Detect which cell encompasses the target text, then output its (x, y) center coordinate. 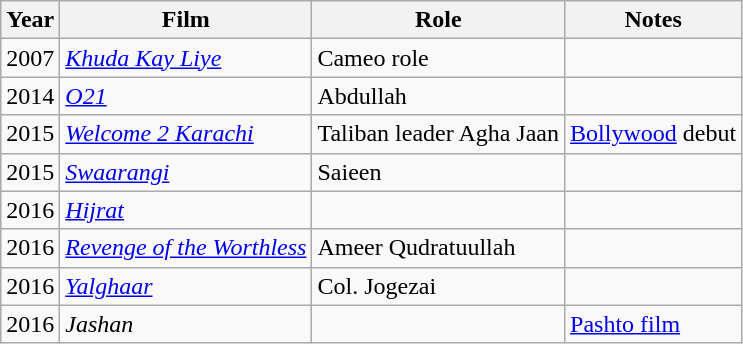
2007 (30, 58)
Year (30, 20)
Taliban leader Agha Jaan (438, 134)
Film (186, 20)
Khuda Kay Liye (186, 58)
Bollywood debut (654, 134)
Jashan (186, 324)
Saieen (438, 172)
Notes (654, 20)
Col. Jogezai (438, 286)
Abdullah (438, 96)
Pashto film (654, 324)
Cameo role (438, 58)
Role (438, 20)
Swaarangi (186, 172)
Welcome 2 Karachi (186, 134)
Yalghaar (186, 286)
O21 (186, 96)
Hijrat (186, 210)
Ameer Qudratuullah (438, 248)
2014 (30, 96)
Revenge of the Worthless (186, 248)
